Extract the [X, Y] coordinate from the center of the cell holding the provided text.  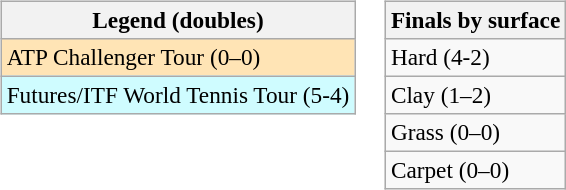
Legend (doubles) [178, 20]
Grass (0–0) [475, 133]
Carpet (0–0) [475, 171]
Hard (4-2) [475, 57]
Finals by surface [475, 20]
Clay (1–2) [475, 95]
Futures/ITF World Tennis Tour (5-4) [178, 95]
ATP Challenger Tour (0–0) [178, 57]
